Output the (x, y) coordinate of the center of the cell containing the given text.  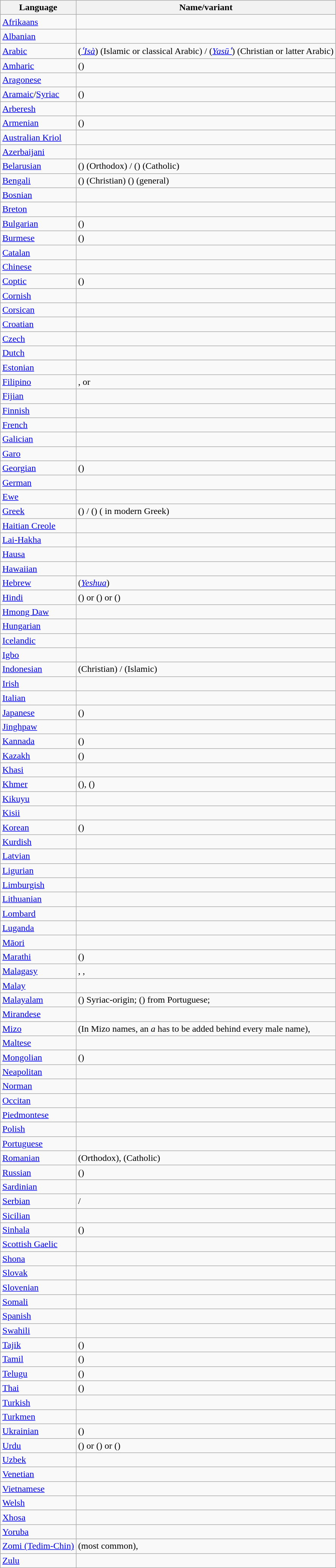
() / () ( in modern Greek) (206, 511)
Filipino (39, 382)
Hmong Daw (39, 612)
Malagasy (39, 971)
Norman (39, 1086)
() (Christian) () (general) (206, 181)
Khmer (39, 784)
Malayalam (39, 1000)
Burmese (39, 238)
Thai (39, 1388)
French (39, 425)
() Syriac-origin; () from Portuguese; (206, 1000)
Somali (39, 1302)
(ʿIsà) (Islamic or classical Arabic) / (Yasūʿ) (Christian or latter Arabic) (206, 51)
Bengali (39, 181)
Hindi (39, 597)
Bulgarian (39, 224)
Hawaiian (39, 569)
(Christian) / (Islamic) (206, 669)
Sinhala (39, 1230)
Jinghpaw (39, 727)
Latvian (39, 856)
Mongolian (39, 1057)
Igbo (39, 655)
Lombard (39, 914)
Czech (39, 339)
Irish (39, 684)
Breton (39, 209)
German (39, 482)
Polish (39, 1129)
Indonesian (39, 669)
Corsican (39, 310)
Slovenian (39, 1287)
Telugu (39, 1374)
Hungarian (39, 626)
(Orthodox), (Catholic) (206, 1158)
Sardinian (39, 1187)
Turkish (39, 1402)
(), () (206, 784)
Uzbek (39, 1460)
(most common), (206, 1546)
(In Mizo names, an a has to be added behind every male name), (206, 1029)
Khasi (39, 770)
Urdu (39, 1445)
Lithuanian (39, 899)
Belarusian (39, 166)
Slovak (39, 1273)
Scottish Gaelic (39, 1244)
, , (206, 971)
Shona (39, 1259)
Spanish (39, 1316)
Kisii (39, 813)
Arberesh (39, 109)
Maltese (39, 1043)
Māori (39, 942)
Mizo (39, 1029)
Garo (39, 454)
Hebrew (39, 583)
Finnish (39, 411)
Haitian Creole (39, 525)
Malay (39, 985)
Hausa (39, 554)
Neapolitan (39, 1072)
Yoruba (39, 1532)
Russian (39, 1172)
Sicilian (39, 1216)
Aragonese (39, 80)
Romanian (39, 1158)
Marathi (39, 957)
Italian (39, 698)
Estonian (39, 367)
Occitan (39, 1100)
Kurdish (39, 842)
Galician (39, 439)
Serbian (39, 1201)
(Yeshua) (206, 583)
Bosnian (39, 195)
Arabic (39, 51)
/ (206, 1201)
Language (39, 8)
Kazakh (39, 756)
Zulu (39, 1560)
Japanese (39, 712)
Piedmontese (39, 1115)
Xhosa (39, 1517)
Armenian (39, 123)
Ligurian (39, 870)
Name/variant (206, 8)
Korean (39, 827)
Luganda (39, 928)
Ewe (39, 497)
Azerbaijani (39, 152)
Afrikaans (39, 22)
Venetian (39, 1474)
Chinese (39, 267)
Georgian (39, 468)
Tajik (39, 1345)
Catalan (39, 252)
Ukrainian (39, 1431)
Icelandic (39, 640)
Dutch (39, 353)
Zomi (Tedim-Chin) (39, 1546)
Portuguese (39, 1144)
Mirandese (39, 1014)
Kikuyu (39, 799)
Amharic (39, 65)
Lai-Hakha (39, 540)
Cornish (39, 296)
() (Orthodox) / () (Catholic) (206, 166)
Coptic (39, 281)
, or (206, 382)
Greek (39, 511)
Australian Kriol (39, 137)
Croatian (39, 324)
Welsh (39, 1503)
Albanian (39, 36)
Limburgish (39, 885)
Vietnamese (39, 1489)
Aramaic/Syriac (39, 94)
Fijian (39, 396)
Turkmen (39, 1417)
Swahili (39, 1330)
Tamil (39, 1359)
Kannada (39, 741)
